For the text-containing cell, return its midpoint in [x, y] coordinate format. 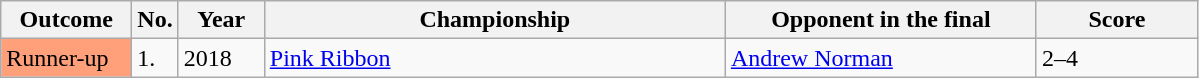
2018 [221, 58]
Year [221, 20]
Score [1116, 20]
No. [155, 20]
Runner-up [66, 58]
Championship [494, 20]
Pink Ribbon [494, 58]
Opponent in the final [880, 20]
Outcome [66, 20]
2–4 [1116, 58]
1. [155, 58]
Andrew Norman [880, 58]
